Locate the cell with the specified text and output its (x, y) center coordinate. 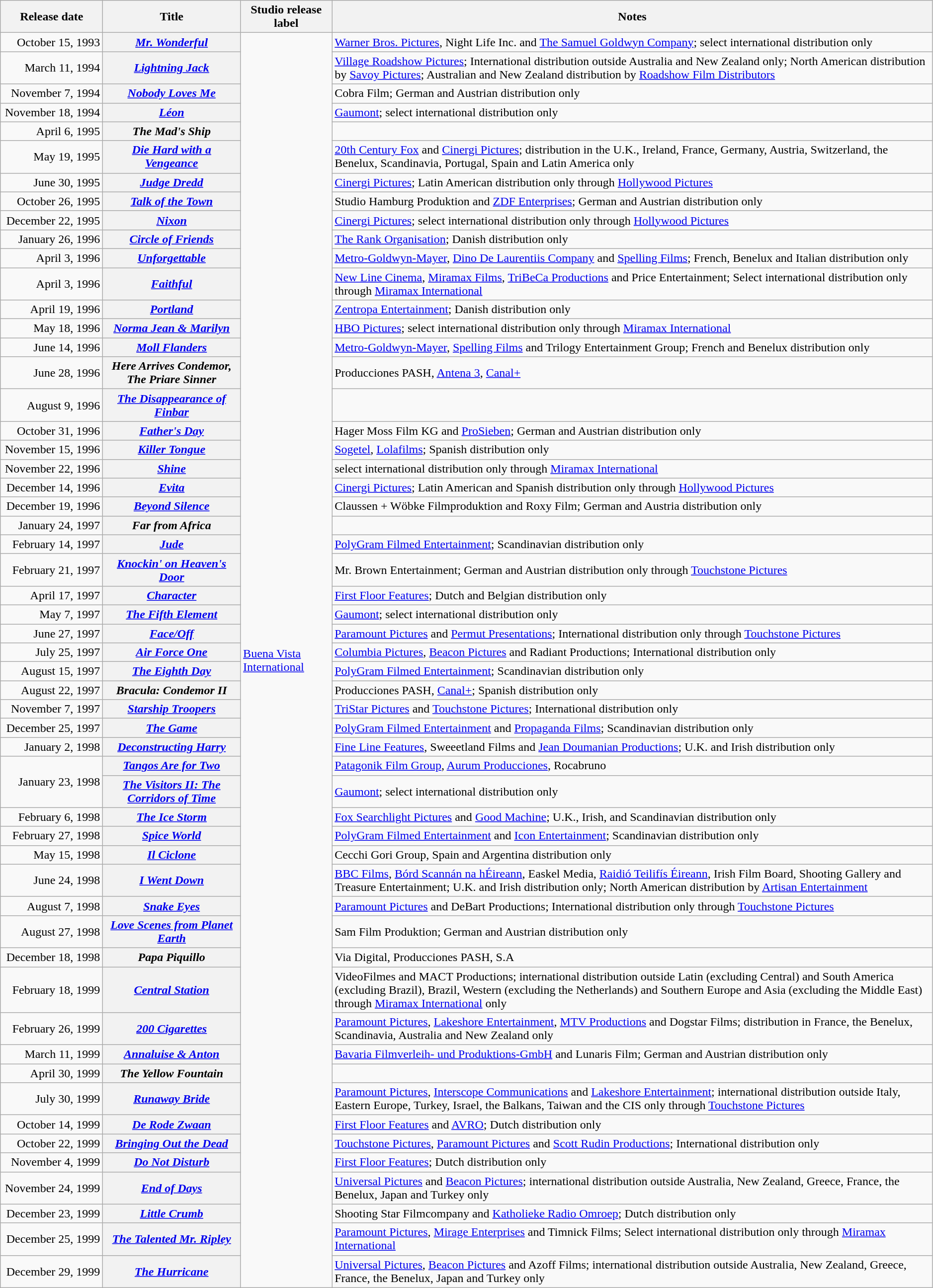
February 27, 1998 (52, 836)
Face/Off (172, 634)
The Yellow Fountain (172, 1073)
Metro-Goldwyn-Mayer, Dino De Laurentiis Company and Spelling Films; French, Benelux and Italian distribution only (632, 258)
December 22, 1995 (52, 220)
Talk of the Town (172, 201)
May 19, 1995 (52, 157)
The Rank Organisation; Danish distribution only (632, 239)
PolyGram Filmed Entertainment and Propaganda Films; Scandinavian distribution only (632, 728)
October 31, 1996 (52, 431)
Metro-Goldwyn-Mayer, Spelling Films and Trilogy Entertainment Group; French and Benelux distribution only (632, 347)
February 18, 1999 (52, 990)
May 15, 1998 (52, 855)
Air Force One (172, 652)
Deconstructing Harry (172, 747)
The Game (172, 728)
November 7, 1997 (52, 709)
Cobra Film; German and Austrian distribution only (632, 93)
Papa Piquillo (172, 957)
Starship Troopers (172, 709)
December 29, 1999 (52, 1271)
Jude (172, 544)
Sogetel, Lolafilms; Spanish distribution only (632, 450)
Beyond Silence (172, 506)
April 19, 1996 (52, 310)
February 6, 1998 (52, 817)
June 28, 1996 (52, 373)
Notes (632, 17)
December 25, 1997 (52, 728)
Character (172, 595)
May 18, 1996 (52, 328)
February 21, 1997 (52, 569)
January 24, 1997 (52, 525)
First Floor Features; Dutch and Belgian distribution only (632, 595)
Studio Hamburg Produktion and ZDF Enterprises; German and Austrian distribution only (632, 201)
Love Scenes from Planet Earth (172, 931)
Hager Moss Film KG and ProSieben; German and Austrian distribution only (632, 431)
The Disappearance of Finbar (172, 405)
December 19, 1996 (52, 506)
Il Ciclone (172, 855)
Warner Bros. Pictures, Night Life Inc. and The Samuel Goldwyn Company; select international distribution only (632, 42)
First Floor Features; Dutch distribution only (632, 1162)
Cinergi Pictures; select international distribution only through Hollywood Pictures (632, 220)
May 7, 1997 (52, 614)
January 26, 1996 (52, 239)
November 7, 1994 (52, 93)
New Line Cinema, Miramax Films, TriBeCa Productions and Price Entertainment; Select international distribution only through Miramax International (632, 283)
June 30, 1995 (52, 182)
Fine Line Features, Sweeetland Films and Jean Doumanian Productions; U.K. and Irish distribution only (632, 747)
De Rode Zwaan (172, 1125)
The Eighth Day (172, 671)
April 6, 1995 (52, 131)
October 26, 1995 (52, 201)
August 7, 1998 (52, 906)
Do Not Disturb (172, 1162)
Paramount Pictures, Mirage Enterprises and Timnick Films; Select international distribution only through Miramax International (632, 1239)
Claussen + Wöbke Filmproduktion and Roxy Film; German and Austria distribution only (632, 506)
Bracula: Condemor II (172, 690)
June 24, 1998 (52, 881)
Bringing Out the Dead (172, 1143)
January 2, 1998 (52, 747)
Léon (172, 112)
December 18, 1998 (52, 957)
Portland (172, 310)
The Fifth Element (172, 614)
Mr. Brown Entertainment; German and Austrian distribution only through Touchstone Pictures (632, 569)
Shooting Star Filmcompany and Katholieke Radio Omroep; Dutch distribution only (632, 1213)
Circle of Friends (172, 239)
PolyGram Filmed Entertainment and Icon Entertainment; Scandinavian distribution only (632, 836)
August 27, 1998 (52, 931)
The Hurricane (172, 1271)
November 18, 1994 (52, 112)
Evita (172, 487)
November 15, 1996 (52, 450)
February 26, 1999 (52, 1029)
December 23, 1999 (52, 1213)
Snake Eyes (172, 906)
February 14, 1997 (52, 544)
August 15, 1997 (52, 671)
Runaway Bride (172, 1099)
Studio release label (286, 17)
April 30, 1999 (52, 1073)
Lightning Jack (172, 68)
The Ice Storm (172, 817)
Little Crumb (172, 1213)
200 Cigarettes (172, 1029)
Mr. Wonderful (172, 42)
March 11, 1994 (52, 68)
HBO Pictures; select international distribution only through Miramax International (632, 328)
Killer Tongue (172, 450)
Producciones PASH, Canal+; Spanish distribution only (632, 690)
Patagonik Film Group, Aurum Producciones, Rocabruno (632, 766)
Bavaria Filmverleih- und Produktions-GmbH and Lunaris Film; German and Austrian distribution only (632, 1054)
Far from Africa (172, 525)
March 11, 1999 (52, 1054)
Moll Flanders (172, 347)
Cinergi Pictures; Latin American and Spanish distribution only through Hollywood Pictures (632, 487)
Faithful (172, 283)
April 17, 1997 (52, 595)
Producciones PASH, Antena 3, Canal+ (632, 373)
Fox Searchlight Pictures and Good Machine; U.K., Irish, and Scandinavian distribution only (632, 817)
Nixon (172, 220)
Paramount Pictures and Permut Presentations; International distribution only through Touchstone Pictures (632, 634)
August 9, 1996 (52, 405)
Release date (52, 17)
August 22, 1997 (52, 690)
Spice World (172, 836)
June 27, 1997 (52, 634)
First Floor Features and AVRO; Dutch distribution only (632, 1125)
Zentropa Entertainment; Danish distribution only (632, 310)
Cecchi Gori Group, Spain and Argentina distribution only (632, 855)
Knockin' on Heaven's Door (172, 569)
Universal Pictures and Beacon Pictures; international distribution outside Australia, New Zealand, Greece, France, the Benelux, Japan and Turkey only (632, 1188)
Cinergi Pictures; Latin American distribution only through Hollywood Pictures (632, 182)
select international distribution only through Miramax International (632, 469)
Father's Day (172, 431)
Shine (172, 469)
December 14, 1996 (52, 487)
The Mad's Ship (172, 131)
The Talented Mr. Ripley (172, 1239)
The Visitors II: The Corridors of Time (172, 791)
November 24, 1999 (52, 1188)
Central Station (172, 990)
January 23, 1998 (52, 782)
Title (172, 17)
Buena Vista International (286, 660)
June 14, 1996 (52, 347)
Here Arrives Condemor, The Priare Sinner (172, 373)
Sam Film Produktion; German and Austrian distribution only (632, 931)
TriStar Pictures and Touchstone Pictures; International distribution only (632, 709)
December 25, 1999 (52, 1239)
Paramount Pictures and DeBart Productions; International distribution only through Touchstone Pictures (632, 906)
October 22, 1999 (52, 1143)
November 22, 1996 (52, 469)
October 14, 1999 (52, 1125)
End of Days (172, 1188)
I Went Down (172, 881)
Tangos Are for Two (172, 766)
Via Digital, Producciones PASH, S.A (632, 957)
October 15, 1993 (52, 42)
Judge Dredd (172, 182)
Annaluise & Anton (172, 1054)
Norma Jean & Marilyn (172, 328)
November 4, 1999 (52, 1162)
Touchstone Pictures, Paramount Pictures and Scott Rudin Productions; International distribution only (632, 1143)
Die Hard with a Vengeance (172, 157)
July 30, 1999 (52, 1099)
Nobody Loves Me (172, 93)
Unforgettable (172, 258)
Columbia Pictures, Beacon Pictures and Radiant Productions; International distribution only (632, 652)
July 25, 1997 (52, 652)
